Provide the (X, Y) coordinate of the cell's center where the given text is located.  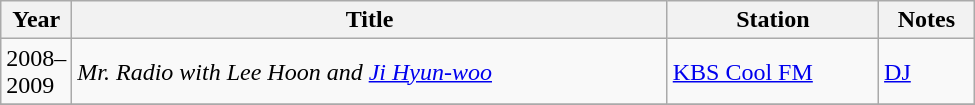
Notes (927, 20)
Mr. Radio with Lee Hoon and Ji Hyun-woo (370, 72)
DJ (927, 72)
2008–2009 (36, 72)
Station (772, 20)
Year (36, 20)
Title (370, 20)
KBS Cool FM (772, 72)
